Provide the [X, Y] coordinate of the cell's center where the given text is located.  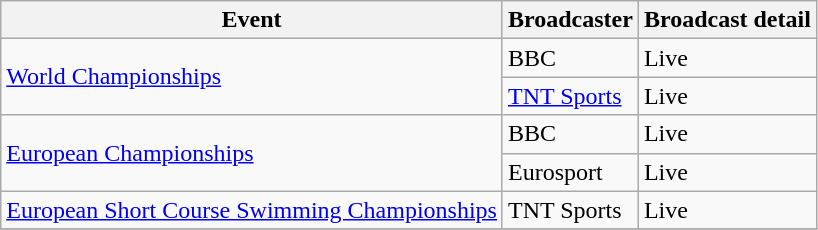
Eurosport [570, 172]
European Championships [252, 153]
World Championships [252, 77]
Broadcast detail [727, 20]
European Short Course Swimming Championships [252, 210]
Event [252, 20]
Broadcaster [570, 20]
